Provide the [x, y] coordinate of the cell's center where the given text is located.  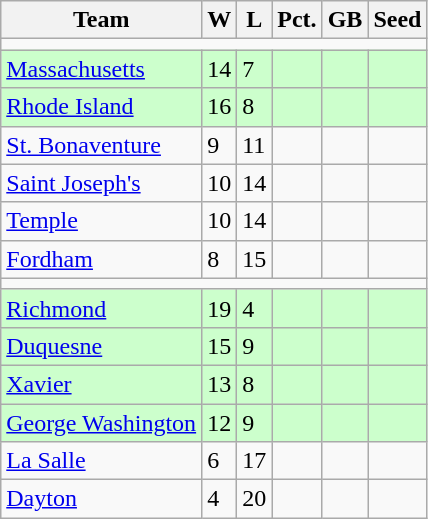
W [220, 20]
Temple [102, 221]
19 [220, 308]
Team [102, 20]
Fordham [102, 259]
Duquesne [102, 346]
17 [254, 461]
La Salle [102, 461]
L [254, 20]
Richmond [102, 308]
11 [254, 145]
Pct. [297, 20]
GB [345, 20]
20 [254, 499]
Saint Joseph's [102, 183]
12 [220, 423]
6 [220, 461]
Massachusetts [102, 69]
Xavier [102, 384]
Seed [398, 20]
16 [220, 107]
Rhode Island [102, 107]
13 [220, 384]
George Washington [102, 423]
7 [254, 69]
Dayton [102, 499]
St. Bonaventure [102, 145]
